For the text-containing cell, return its midpoint in (x, y) coordinate format. 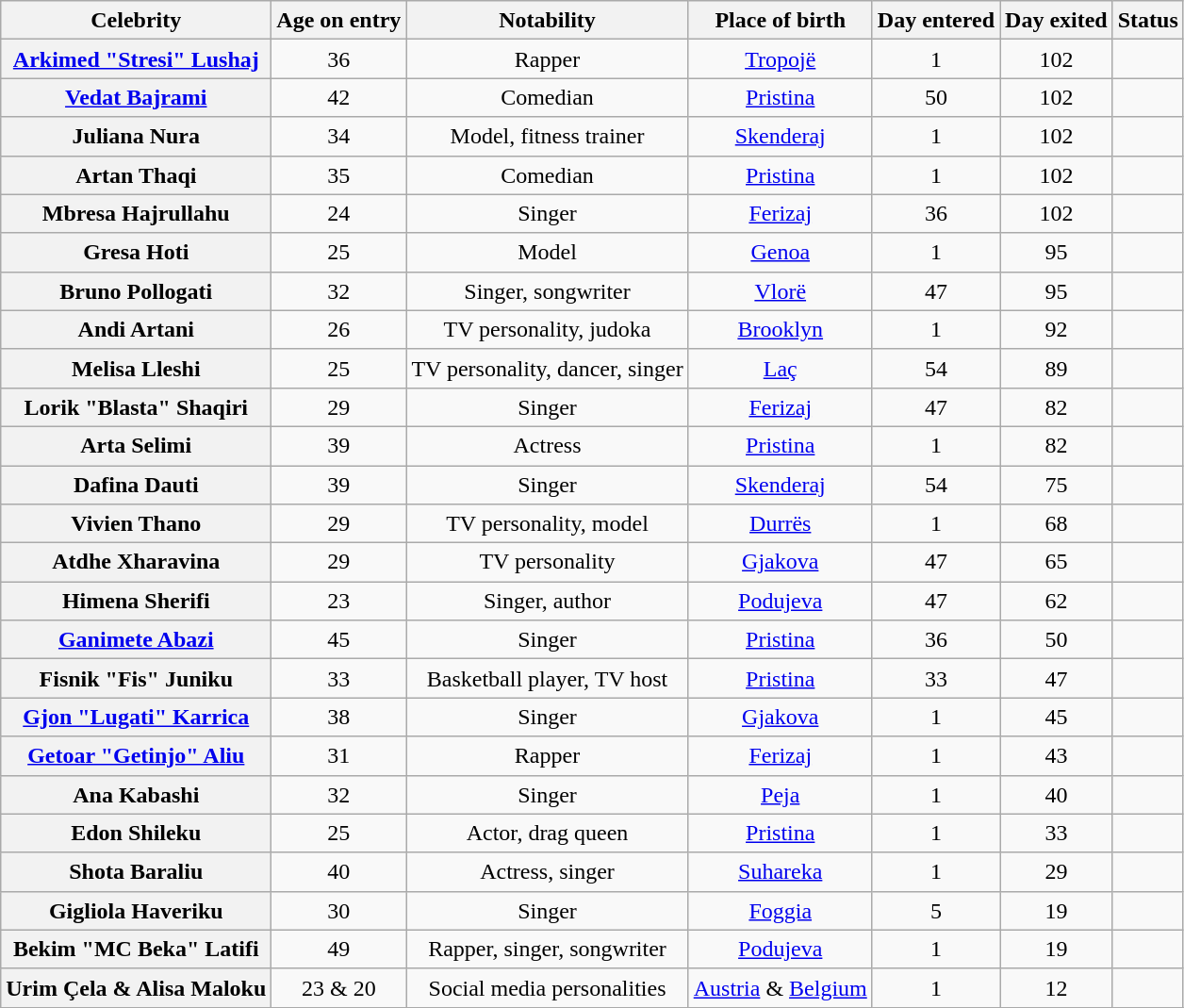
Day entered (935, 21)
Actress, singer (547, 871)
Lorik "Blasta" Shaqiri (136, 407)
38 (339, 717)
TV personality, dancer, singer (547, 368)
Tropojë (781, 58)
TV personality, judoka (547, 330)
Arta Selimi (136, 445)
Vlorë (781, 290)
42 (339, 98)
Age on entry (339, 21)
Actress (547, 445)
24 (339, 213)
68 (1057, 524)
Basketball player, TV host (547, 679)
Mbresa Hajrullahu (136, 213)
Status (1148, 21)
Genoa (781, 253)
Vivien Thano (136, 524)
23 (339, 602)
TV personality, model (547, 524)
Model (547, 253)
23 & 20 (339, 988)
Urim Çela & Alisa Maloku (136, 988)
Gigliola Haveriku (136, 911)
TV personality (547, 562)
92 (1057, 330)
Gjon "Lugati" Karrica (136, 717)
Melisa Lleshi (136, 368)
Place of birth (781, 21)
12 (1057, 988)
Rapper, singer, songwriter (547, 949)
Vedat Bajrami (136, 98)
65 (1057, 562)
Juliana Nura (136, 136)
Getoar "Getinjo" Aliu (136, 756)
Laç (781, 368)
Social media personalities (547, 988)
75 (1057, 485)
89 (1057, 368)
Foggia (781, 911)
Himena Sherifi (136, 602)
Celebrity (136, 21)
Ganimete Abazi (136, 639)
Model, fitness trainer (547, 136)
Fisnik "Fis" Juniku (136, 679)
31 (339, 756)
Suhareka (781, 871)
Atdhe Xharavina (136, 562)
Durrës (781, 524)
30 (339, 911)
Notability (547, 21)
62 (1057, 602)
Arkimed "Stresi" Lushaj (136, 58)
Andi Artani (136, 330)
Day exited (1057, 21)
Shota Baraliu (136, 871)
Dafina Dauti (136, 485)
Bekim "MC Beka" Latifi (136, 949)
Bruno Pollogati (136, 290)
Edon Shileku (136, 834)
Ana Kabashi (136, 794)
5 (935, 911)
Peja (781, 794)
Brooklyn (781, 330)
49 (339, 949)
Austria & Belgium (781, 988)
43 (1057, 756)
Actor, drag queen (547, 834)
Gresa Hoti (136, 253)
35 (339, 175)
Singer, author (547, 602)
Singer, songwriter (547, 290)
Artan Thaqi (136, 175)
26 (339, 330)
34 (339, 136)
